Return the (X, Y) coordinate for the center point of the cell that contains the specified text.  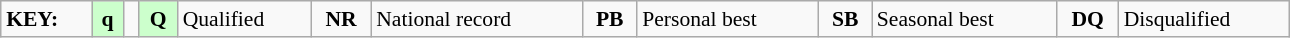
National record (476, 19)
Q (158, 19)
NR (341, 19)
q (108, 19)
SB (846, 19)
Personal best (728, 19)
Seasonal best (964, 19)
Disqualified (1204, 19)
KEY: (46, 19)
DQ (1088, 19)
Qualified (244, 19)
PB (610, 19)
